Return the [x, y] coordinate for the center point of the cell that contains the specified text.  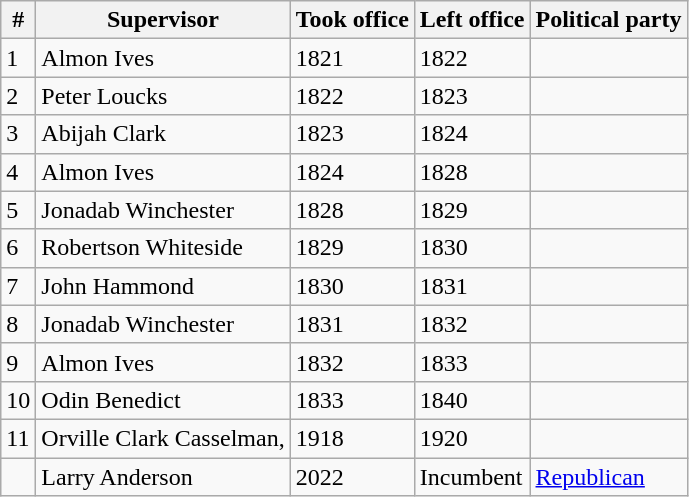
1918 [352, 438]
John Hammond [163, 286]
# [18, 20]
Peter Loucks [163, 96]
Took office [352, 20]
1821 [352, 58]
Odin Benedict [163, 400]
Robertson Whiteside [163, 248]
Republican [608, 477]
Incumbent [472, 477]
2022 [352, 477]
1 [18, 58]
6 [18, 248]
4 [18, 172]
2 [18, 96]
9 [18, 362]
Orville Clark Casselman, [163, 438]
Abijah Clark [163, 134]
Larry Anderson [163, 477]
5 [18, 210]
Political party [608, 20]
11 [18, 438]
10 [18, 400]
3 [18, 134]
Left office [472, 20]
8 [18, 324]
1840 [472, 400]
Supervisor [163, 20]
1920 [472, 438]
7 [18, 286]
